Return the [X, Y] coordinate for the center point of the cell that contains the specified text.  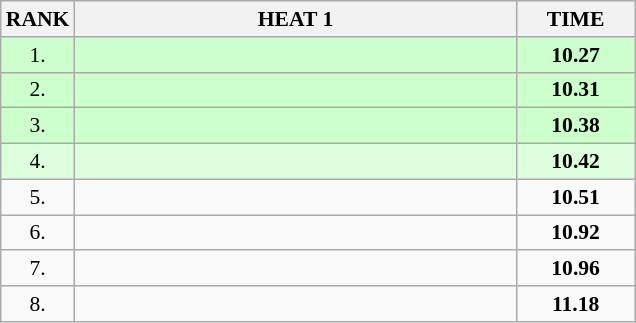
10.92 [576, 233]
10.51 [576, 197]
1. [38, 55]
10.42 [576, 162]
TIME [576, 19]
3. [38, 126]
10.96 [576, 269]
6. [38, 233]
5. [38, 197]
4. [38, 162]
8. [38, 304]
2. [38, 90]
RANK [38, 19]
7. [38, 269]
10.27 [576, 55]
10.31 [576, 90]
11.18 [576, 304]
HEAT 1 [295, 19]
10.38 [576, 126]
